Capture the cell that displays the provided text and extract its [X, Y] central coordinate. 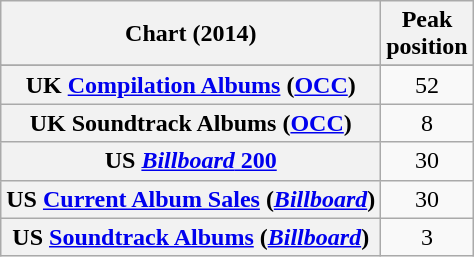
US Soundtrack Albums (Billboard) [191, 237]
52 [427, 85]
Peakposition [427, 34]
Chart (2014) [191, 34]
8 [427, 123]
UK Compilation Albums (OCC) [191, 85]
UK Soundtrack Albums (OCC) [191, 123]
3 [427, 237]
US Current Album Sales (Billboard) [191, 199]
US Billboard 200 [191, 161]
